Return (x, y) of the center of cell containing provided text 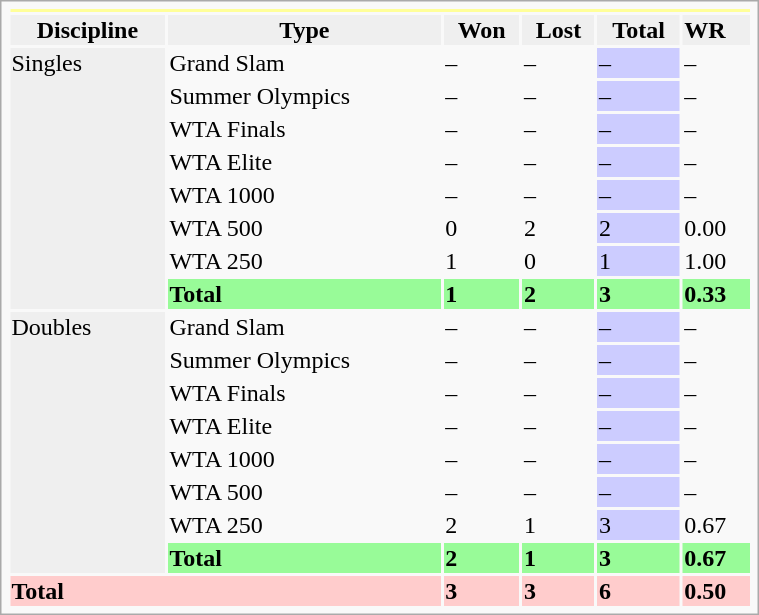
Doubles (88, 442)
0.50 (716, 591)
6 (638, 591)
1.00 (716, 261)
Discipline (88, 30)
Won (482, 30)
Singles (88, 178)
Type (304, 30)
Lost (559, 30)
0.00 (716, 228)
0.33 (716, 294)
WR (716, 30)
